Output the (x, y) coordinate of the center of the cell containing the given text.  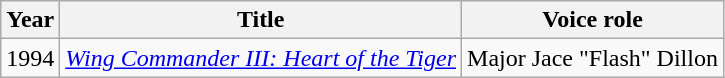
Year (30, 20)
Title (261, 20)
Voice role (593, 20)
Major Jace "Flash" Dillon (593, 58)
Wing Commander III: Heart of the Tiger (261, 58)
1994 (30, 58)
